Output the [X, Y] coordinate of the center of the cell containing the given text.  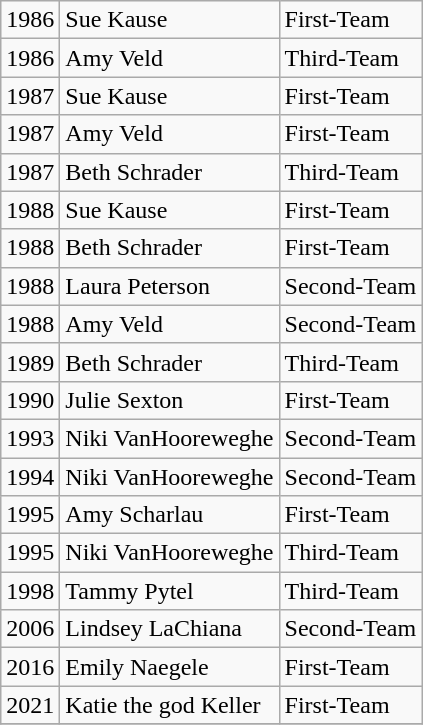
Katie the god Keller [170, 705]
Julie Sexton [170, 400]
2016 [30, 667]
Tammy Pytel [170, 591]
Lindsey LaChiana [170, 629]
Emily Naegele [170, 667]
2006 [30, 629]
1998 [30, 591]
Laura Peterson [170, 286]
1994 [30, 477]
1990 [30, 400]
2021 [30, 705]
1993 [30, 438]
Amy Scharlau [170, 515]
1989 [30, 362]
